Return [x, y] of the center of cell containing provided text 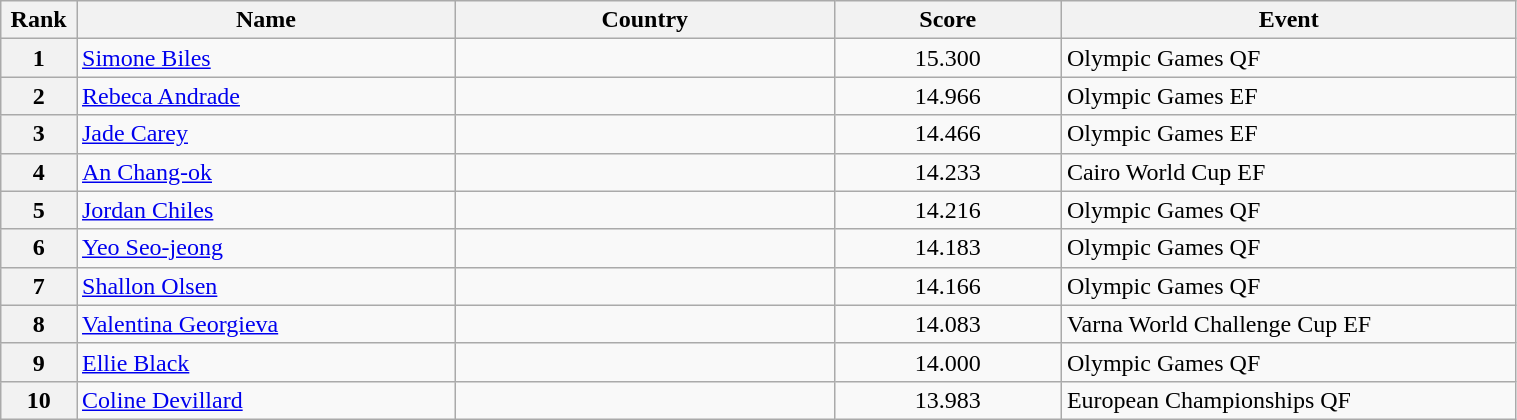
Jade Carey [266, 134]
Country [644, 20]
Event [1288, 20]
14.083 [948, 324]
13.983 [948, 400]
Yeo Seo-jeong [266, 248]
4 [39, 172]
14.233 [948, 172]
Score [948, 20]
14.466 [948, 134]
2 [39, 96]
14.000 [948, 362]
14.183 [948, 248]
14.216 [948, 210]
1 [39, 58]
Shallon Olsen [266, 286]
7 [39, 286]
14.166 [948, 286]
Ellie Black [266, 362]
15.300 [948, 58]
Jordan Chiles [266, 210]
9 [39, 362]
Valentina Georgieva [266, 324]
14.966 [948, 96]
8 [39, 324]
10 [39, 400]
Rank [39, 20]
5 [39, 210]
Simone Biles [266, 58]
3 [39, 134]
Coline Devillard [266, 400]
Cairo World Cup EF [1288, 172]
European Championships QF [1288, 400]
Rebeca Andrade [266, 96]
Varna World Challenge Cup EF [1288, 324]
An Chang-ok [266, 172]
Name [266, 20]
6 [39, 248]
